Find where the given text appears and provide that cell's center as [x, y] coordinate. 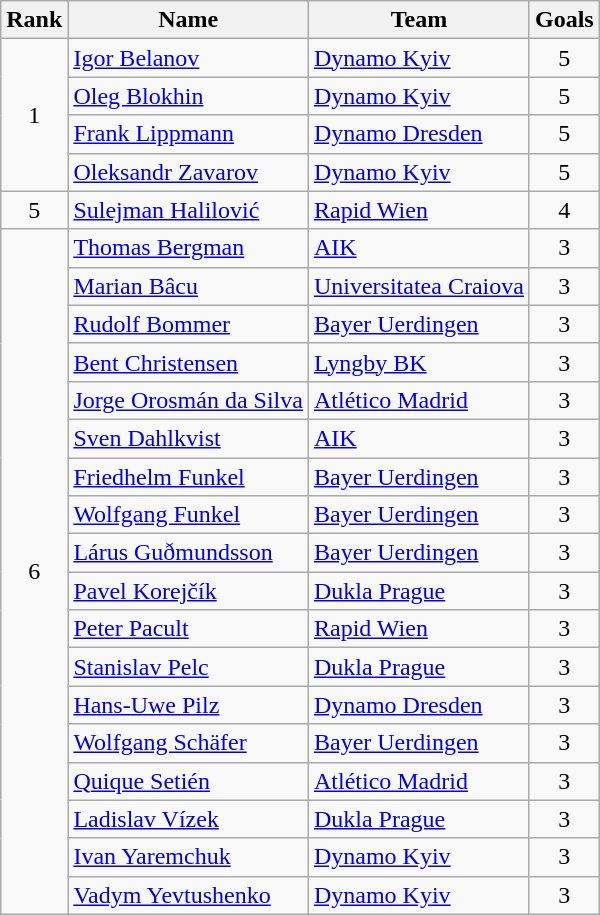
Rudolf Bommer [188, 324]
1 [34, 115]
Friedhelm Funkel [188, 477]
6 [34, 572]
Marian Bâcu [188, 286]
Thomas Bergman [188, 248]
Wolfgang Funkel [188, 515]
Universitatea Craiova [418, 286]
Stanislav Pelc [188, 667]
Ladislav Vízek [188, 819]
Bent Christensen [188, 362]
Frank Lippmann [188, 134]
Sulejman Halilović [188, 210]
Name [188, 20]
4 [564, 210]
Jorge Orosmán da Silva [188, 400]
Quique Setién [188, 781]
Igor Belanov [188, 58]
Lárus Guðmundsson [188, 553]
Team [418, 20]
Peter Pacult [188, 629]
Ivan Yaremchuk [188, 857]
Oleksandr Zavarov [188, 172]
Wolfgang Schäfer [188, 743]
Pavel Korejčík [188, 591]
Rank [34, 20]
Vadym Yevtushenko [188, 895]
Hans-Uwe Pilz [188, 705]
Goals [564, 20]
Oleg Blokhin [188, 96]
Sven Dahlkvist [188, 438]
Lyngby BK [418, 362]
